Identify which cell holds the provided text, then report its [X, Y] central coordinate. 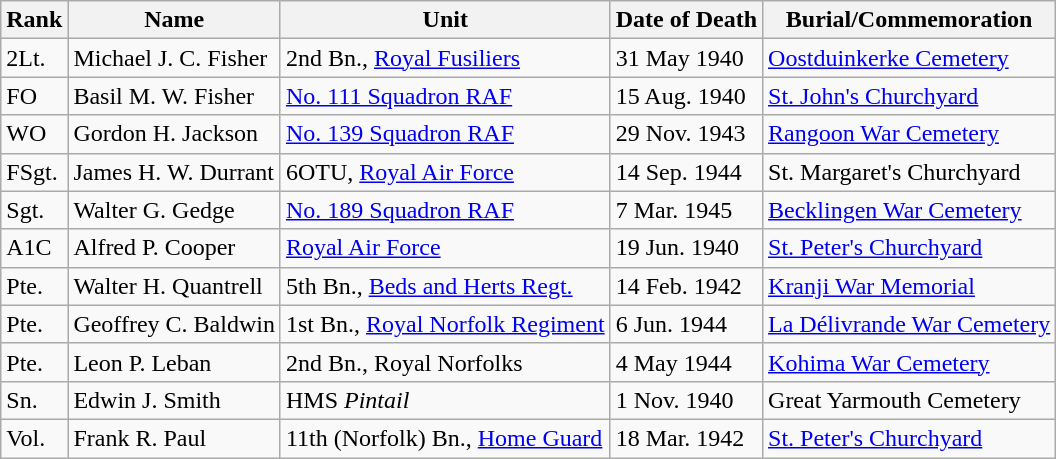
18 Mar. 1942 [686, 438]
31 May 1940 [686, 58]
St. John's Churchyard [910, 96]
A1C [34, 248]
Royal Air Force [445, 248]
Great Yarmouth Cemetery [910, 400]
14 Feb. 1942 [686, 286]
Basil M. W. Fisher [174, 96]
5th Bn., Beds and Herts Regt. [445, 286]
Oostduinkerke Cemetery [910, 58]
Kranji War Memorial [910, 286]
Kohima War Cemetery [910, 362]
2nd Bn., Royal Fusiliers [445, 58]
Burial/Commemoration [910, 20]
Geoffrey C. Baldwin [174, 324]
Unit [445, 20]
La Délivrande War Cemetery [910, 324]
Sgt. [34, 210]
Walter H. Quantrell [174, 286]
29 Nov. 1943 [686, 134]
6 Jun. 1944 [686, 324]
2nd Bn., Royal Norfolks [445, 362]
14 Sep. 1944 [686, 172]
St. Margaret's Churchyard [910, 172]
Becklingen War Cemetery [910, 210]
Frank R. Paul [174, 438]
Walter G. Gedge [174, 210]
1 Nov. 1940 [686, 400]
11th (Norfolk) Bn., Home Guard [445, 438]
Alfred P. Cooper [174, 248]
2Lt. [34, 58]
No. 189 Squadron RAF [445, 210]
19 Jun. 1940 [686, 248]
Sn. [34, 400]
WO [34, 134]
FO [34, 96]
15 Aug. 1940 [686, 96]
Date of Death [686, 20]
Gordon H. Jackson [174, 134]
1st Bn., Royal Norfolk Regiment [445, 324]
Michael J. C. Fisher [174, 58]
HMS Pintail [445, 400]
No. 111 Squadron RAF [445, 96]
FSgt. [34, 172]
Rank [34, 20]
7 Mar. 1945 [686, 210]
No. 139 Squadron RAF [445, 134]
Rangoon War Cemetery [910, 134]
James H. W. Durrant [174, 172]
6OTU, Royal Air Force [445, 172]
Vol. [34, 438]
Leon P. Leban [174, 362]
Edwin J. Smith [174, 400]
4 May 1944 [686, 362]
Name [174, 20]
